Output the (X, Y) coordinate of the center of the cell containing the given text.  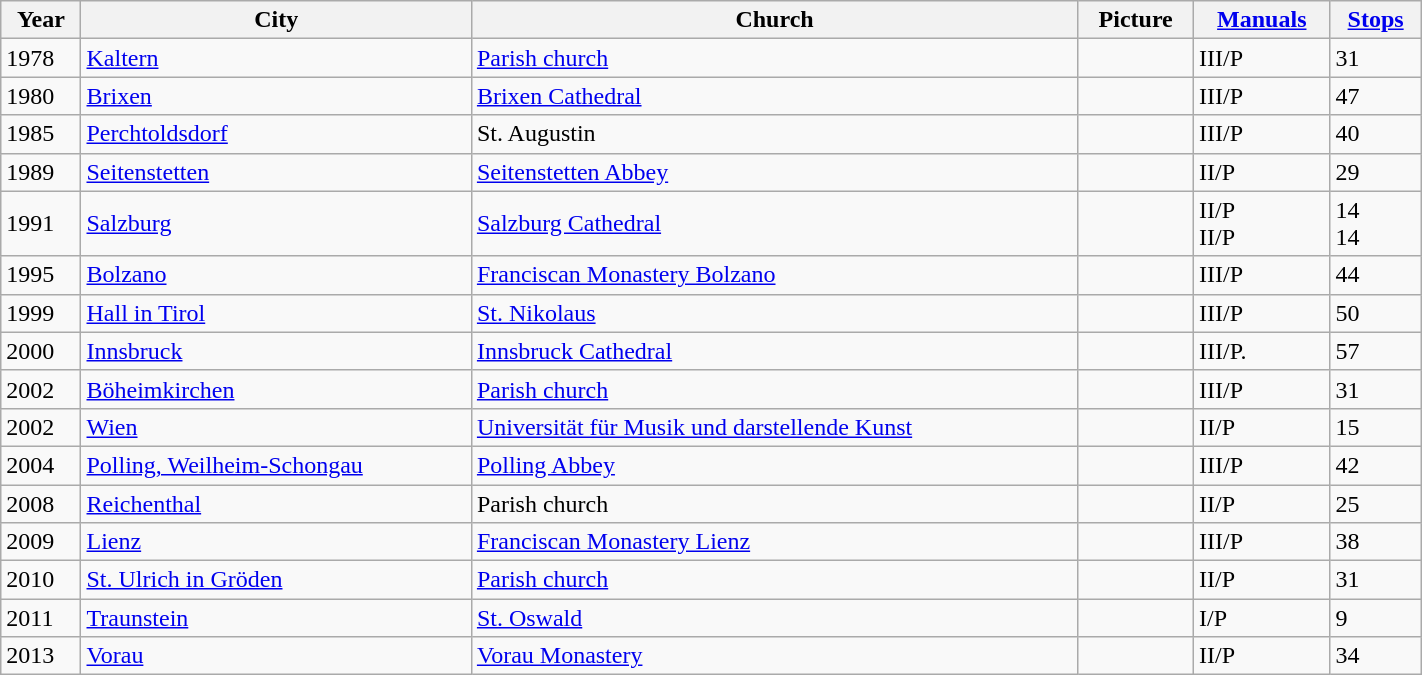
Hall in Tirol (276, 313)
Reichenthal (276, 503)
1980 (41, 96)
2008 (41, 503)
Wien (276, 427)
Picture (1136, 20)
Brixen (276, 96)
Traunstein (276, 618)
II/PII/P (1262, 224)
1999 (41, 313)
Perchtoldsdorf (276, 134)
Franciscan Monastery Bolzano (774, 275)
Salzburg (276, 224)
Salzburg Cathedral (774, 224)
1414 (1376, 224)
Year (41, 20)
Franciscan Monastery Lienz (774, 542)
29 (1376, 172)
44 (1376, 275)
Seitenstetten (276, 172)
1985 (41, 134)
Brixen Cathedral (774, 96)
Church (774, 20)
40 (1376, 134)
1978 (41, 58)
St. Oswald (774, 618)
Kaltern (276, 58)
34 (1376, 656)
2004 (41, 465)
42 (1376, 465)
City (276, 20)
III/P. (1262, 351)
Manuals (1262, 20)
1995 (41, 275)
57 (1376, 351)
1989 (41, 172)
St. Ulrich in Gröden (276, 580)
2010 (41, 580)
St. Augustin (774, 134)
47 (1376, 96)
2013 (41, 656)
Lienz (276, 542)
1991 (41, 224)
Seitenstetten Abbey (774, 172)
Polling, Weilheim-Schongau (276, 465)
Böheimkirchen (276, 389)
38 (1376, 542)
I/P (1262, 618)
15 (1376, 427)
Universität für Musik und darstellende Kunst (774, 427)
2011 (41, 618)
9 (1376, 618)
25 (1376, 503)
Innsbruck (276, 351)
2000 (41, 351)
Polling Abbey (774, 465)
Bolzano (276, 275)
St. Nikolaus (774, 313)
50 (1376, 313)
Stops (1376, 20)
Vorau (276, 656)
Vorau Monastery (774, 656)
Innsbruck Cathedral (774, 351)
2009 (41, 542)
